From the cell containing the given text, extract its center point as (x, y) coordinate. 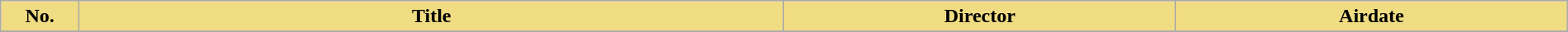
Title (432, 16)
Director (980, 16)
Airdate (1372, 16)
No. (40, 16)
